Identify which cell holds the provided text, then report its [X, Y] central coordinate. 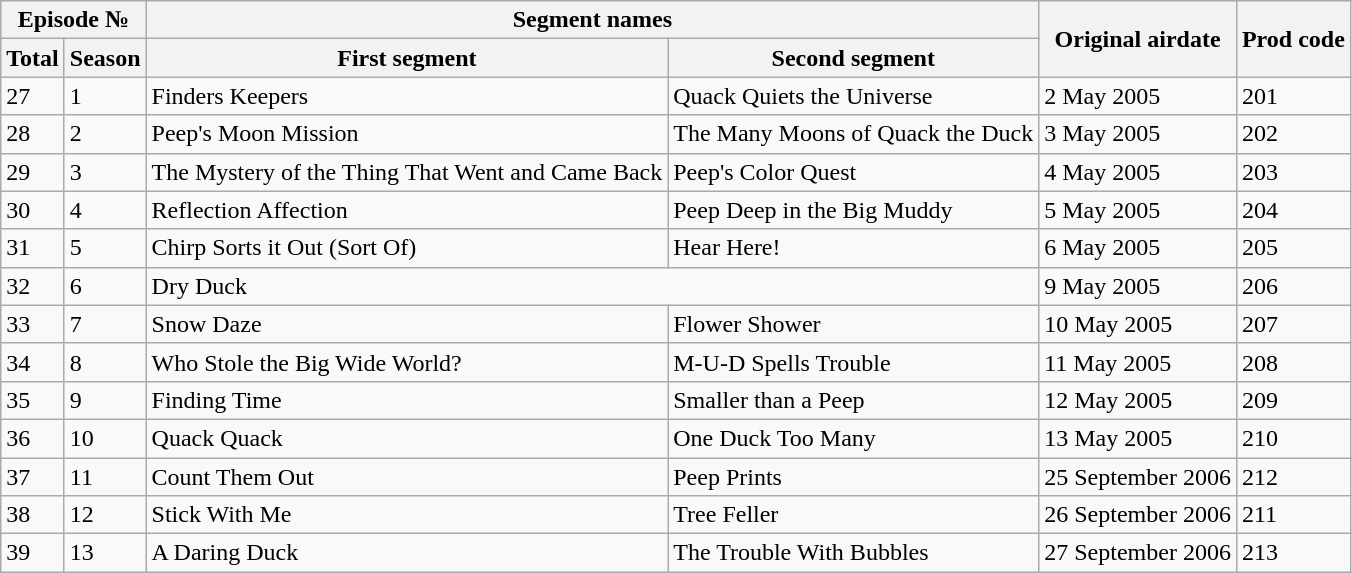
208 [1293, 362]
3 [105, 172]
213 [1293, 553]
10 [105, 438]
Quack Quack [407, 438]
39 [33, 553]
32 [33, 286]
The Mystery of the Thing That Went and Came Back [407, 172]
209 [1293, 400]
Dry Duck [592, 286]
212 [1293, 477]
25 September 2006 [1138, 477]
4 [105, 210]
Tree Feller [854, 515]
3 May 2005 [1138, 134]
206 [1293, 286]
9 [105, 400]
Hear Here! [854, 248]
37 [33, 477]
11 [105, 477]
26 September 2006 [1138, 515]
5 May 2005 [1138, 210]
6 [105, 286]
30 [33, 210]
211 [1293, 515]
38 [33, 515]
35 [33, 400]
Episode № [74, 20]
Peep Prints [854, 477]
2 [105, 134]
Second segment [854, 58]
The Many Moons of Quack the Duck [854, 134]
6 May 2005 [1138, 248]
1 [105, 96]
Finders Keepers [407, 96]
9 May 2005 [1138, 286]
31 [33, 248]
Count Them Out [407, 477]
Flower Shower [854, 324]
13 [105, 553]
11 May 2005 [1138, 362]
Total [33, 58]
Peep's Moon Mission [407, 134]
M-U-D Spells Trouble [854, 362]
Smaller than a Peep [854, 400]
Peep's Color Quest [854, 172]
Snow Daze [407, 324]
One Duck Too Many [854, 438]
210 [1293, 438]
Quack Quiets the Universe [854, 96]
10 May 2005 [1138, 324]
8 [105, 362]
202 [1293, 134]
12 [105, 515]
203 [1293, 172]
33 [33, 324]
201 [1293, 96]
34 [33, 362]
The Trouble With Bubbles [854, 553]
27 [33, 96]
Prod code [1293, 39]
28 [33, 134]
4 May 2005 [1138, 172]
29 [33, 172]
Reflection Affection [407, 210]
Peep Deep in the Big Muddy [854, 210]
Original airdate [1138, 39]
Chirp Sorts it Out (Sort Of) [407, 248]
Stick With Me [407, 515]
27 September 2006 [1138, 553]
12 May 2005 [1138, 400]
5 [105, 248]
First segment [407, 58]
205 [1293, 248]
Season [105, 58]
36 [33, 438]
Who Stole the Big Wide World? [407, 362]
207 [1293, 324]
Segment names [592, 20]
2 May 2005 [1138, 96]
A Daring Duck [407, 553]
13 May 2005 [1138, 438]
7 [105, 324]
204 [1293, 210]
Finding Time [407, 400]
